From the cell containing the given text, extract its center point as (x, y) coordinate. 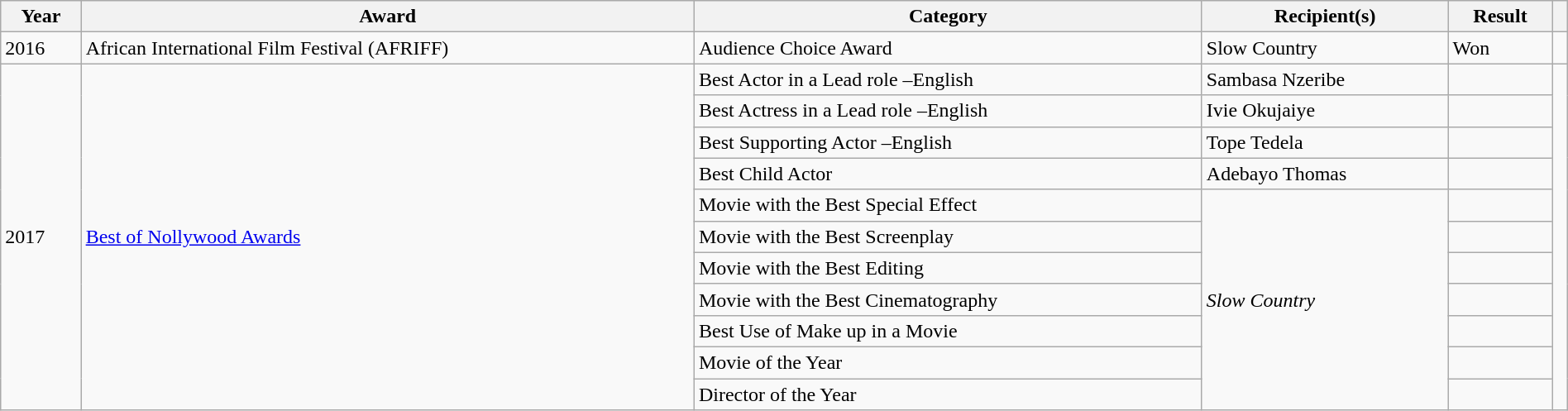
Best Actress in a Lead role –English (948, 111)
Movie with the Best Editing (948, 268)
African International Film Festival (AFRIFF) (387, 48)
Best Actor in a Lead role –English (948, 79)
Won (1500, 48)
Movie with the Best Cinematography (948, 299)
Movie with the Best Special Effect (948, 205)
Year (41, 17)
Audience Choice Award (948, 48)
Movie of the Year (948, 362)
Best Supporting Actor –English (948, 142)
2016 (41, 48)
Ivie Okujaiye (1325, 111)
Recipient(s) (1325, 17)
Tope Tedela (1325, 142)
Award (387, 17)
Category (948, 17)
Best Child Actor (948, 174)
Movie with the Best Screenplay (948, 237)
2017 (41, 237)
Sambasa Nzeribe (1325, 79)
Best of Nollywood Awards (387, 237)
Adebayo Thomas (1325, 174)
Best Use of Make up in a Movie (948, 331)
Result (1500, 17)
Director of the Year (948, 394)
